Search for the cell housing the specified text and yield its [x, y] center coordinate. 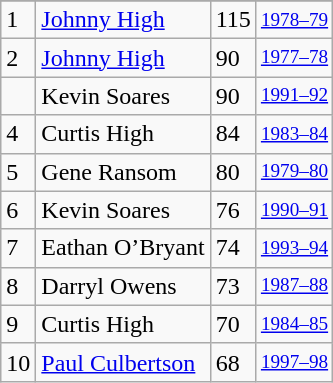
73 [233, 286]
8 [18, 286]
7 [18, 248]
Gene Ransom [123, 172]
Eathan O’Bryant [123, 248]
1990–91 [294, 210]
74 [233, 248]
80 [233, 172]
1984–85 [294, 324]
1977–78 [294, 58]
68 [233, 362]
115 [233, 20]
6 [18, 210]
70 [233, 324]
1997–98 [294, 362]
9 [18, 324]
1979–80 [294, 172]
1 [18, 20]
2 [18, 58]
Darryl Owens [123, 286]
1993–94 [294, 248]
Paul Culbertson [123, 362]
1983–84 [294, 134]
1987–88 [294, 286]
10 [18, 362]
5 [18, 172]
76 [233, 210]
1978–79 [294, 20]
4 [18, 134]
1991–92 [294, 96]
84 [233, 134]
